Determine the (X, Y) coordinate at the center of the cell enclosing the given text.  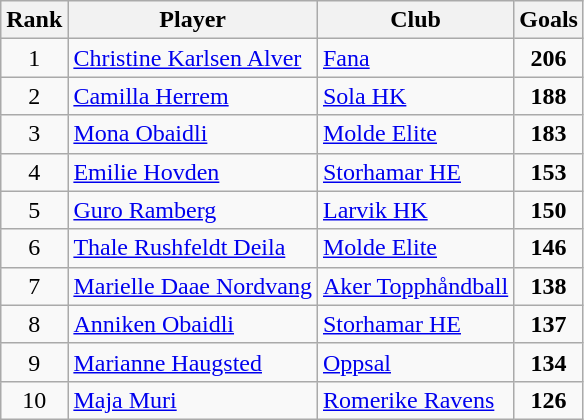
Sola HK (415, 96)
10 (34, 400)
4 (34, 172)
Camilla Herrem (193, 96)
9 (34, 362)
Oppsal (415, 362)
7 (34, 286)
Rank (34, 20)
8 (34, 324)
Anniken Obaidli (193, 324)
Club (415, 20)
Maja Muri (193, 400)
Fana (415, 58)
206 (549, 58)
Aker Topphåndball (415, 286)
Guro Ramberg (193, 210)
146 (549, 248)
138 (549, 286)
Marielle Daae Nordvang (193, 286)
Marianne Haugsted (193, 362)
1 (34, 58)
134 (549, 362)
5 (34, 210)
126 (549, 400)
Player (193, 20)
Christine Karlsen Alver (193, 58)
2 (34, 96)
188 (549, 96)
Larvik HK (415, 210)
6 (34, 248)
3 (34, 134)
137 (549, 324)
Emilie Hovden (193, 172)
Romerike Ravens (415, 400)
150 (549, 210)
Goals (549, 20)
Thale Rushfeldt Deila (193, 248)
153 (549, 172)
Mona Obaidli (193, 134)
183 (549, 134)
